Provide the [X, Y] coordinate of the cell's center where the given text is located.  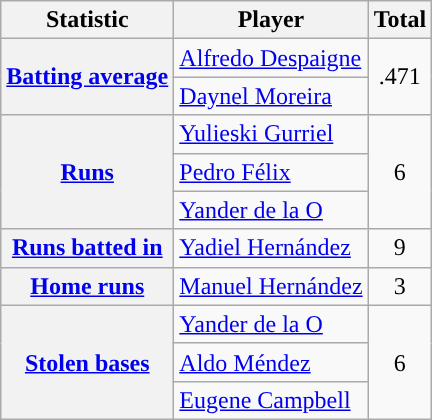
3 [400, 286]
Daynel Moreira [271, 96]
.471 [400, 77]
Alfredo Despaigne [271, 58]
Runs [88, 172]
Yulieski Gurriel [271, 134]
Manuel Hernández [271, 286]
9 [400, 248]
Total [400, 20]
Yadiel Hernández [271, 248]
Pedro Félix [271, 172]
Statistic [88, 20]
Stolen bases [88, 362]
Player [271, 20]
Runs batted in [88, 248]
Eugene Campbell [271, 400]
Batting average [88, 77]
Home runs [88, 286]
Aldo Méndez [271, 362]
